Scan for the cell matching the given text and deliver its (x, y) coordinate at center. 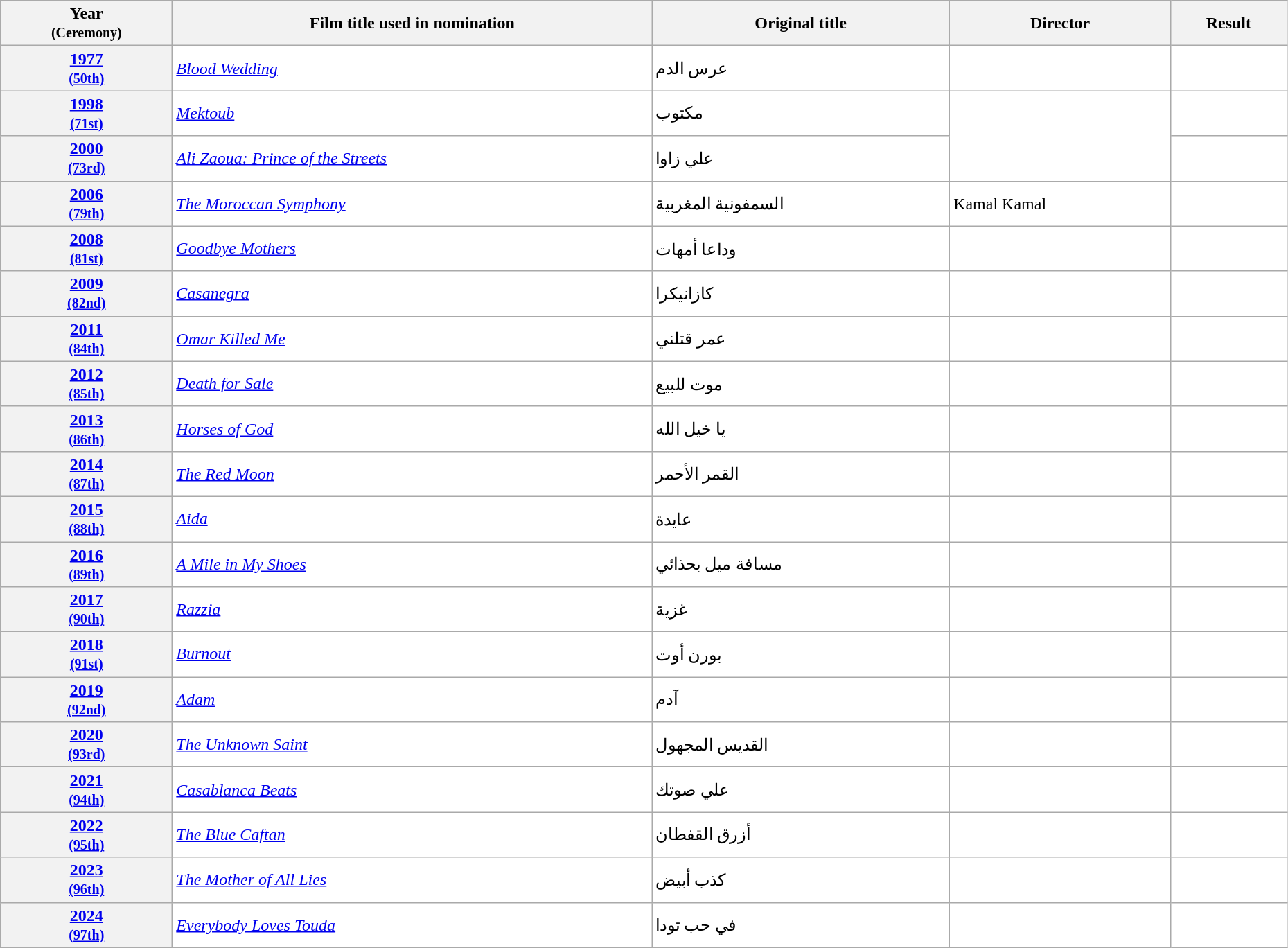
موت للبيع (801, 384)
Razzia (412, 610)
السمفونية المغربية (801, 204)
كازانيكرا (801, 294)
في حب تودا (801, 924)
Result (1228, 24)
2013(86th) (87, 428)
القديس المجهول (801, 744)
Omar Killed Me (412, 338)
Death for Sale (412, 384)
The Blue Caftan (412, 834)
2006(79th) (87, 204)
Casanegra (412, 294)
2024(97th) (87, 924)
علي زاوا (801, 158)
2023(96th) (87, 880)
Everybody Loves Touda (412, 924)
القمر الأحمر (801, 474)
Year(Ceremony) (87, 24)
1977(50th) (87, 68)
Blood Wedding (412, 68)
Director (1060, 24)
وداعا أمهات (801, 248)
عرس الدم (801, 68)
بورن أوت (801, 654)
عمر قتلني (801, 338)
Kamal Kamal (1060, 204)
علي صوتك (801, 790)
2015(88th) (87, 518)
عايدة (801, 518)
مكتوب (801, 114)
Original title (801, 24)
The Unknown Saint (412, 744)
يا خيل الله (801, 428)
Burnout (412, 654)
2012(85th) (87, 384)
2017(90th) (87, 610)
Goodbye Mothers (412, 248)
2022(95th) (87, 834)
آدم (801, 700)
Aida (412, 518)
Casablanca Beats (412, 790)
Film title used in nomination (412, 24)
2020(93rd) (87, 744)
Adam (412, 700)
2009(82nd) (87, 294)
2016(89th) (87, 564)
2014(87th) (87, 474)
مسافة ميل بحذائي (801, 564)
2000(73rd) (87, 158)
Ali Zaoua: Prince of the Streets (412, 158)
2021(94th) (87, 790)
1998(71st) (87, 114)
Mektoub (412, 114)
2008(81st) (87, 248)
2018(91st) (87, 654)
A Mile in My Shoes (412, 564)
2011(84th) (87, 338)
2019(92nd) (87, 700)
The Red Moon (412, 474)
غزية (801, 610)
أزرق القفطان (801, 834)
The Moroccan Symphony (412, 204)
Horses of God (412, 428)
كذب أبيض (801, 880)
The Mother of All Lies (412, 880)
